Detect which cell encompasses the target text, then output its (x, y) center coordinate. 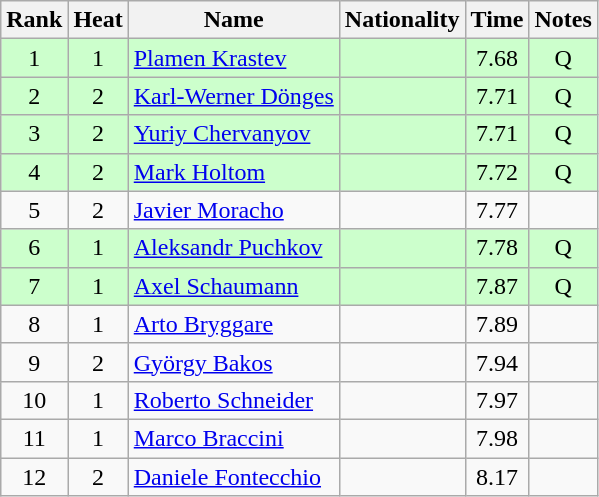
Nationality (402, 20)
Axel Schaumann (234, 286)
7.87 (497, 286)
8.17 (497, 477)
Daniele Fontecchio (234, 477)
Rank (34, 20)
3 (34, 134)
Javier Moracho (234, 210)
Mark Holtom (234, 172)
6 (34, 248)
7.94 (497, 362)
Notes (563, 20)
György Bakos (234, 362)
Marco Braccini (234, 438)
Aleksandr Puchkov (234, 248)
Yuriy Chervanyov (234, 134)
7.68 (497, 58)
7.97 (497, 400)
11 (34, 438)
5 (34, 210)
8 (34, 324)
Heat (98, 20)
7.77 (497, 210)
Arto Bryggare (234, 324)
7 (34, 286)
Karl-Werner Dönges (234, 96)
7.72 (497, 172)
10 (34, 400)
7.78 (497, 248)
7.98 (497, 438)
9 (34, 362)
Name (234, 20)
Roberto Schneider (234, 400)
4 (34, 172)
Time (497, 20)
Plamen Krastev (234, 58)
12 (34, 477)
7.89 (497, 324)
